Scan for the cell matching the given text and deliver its [X, Y] coordinate at center. 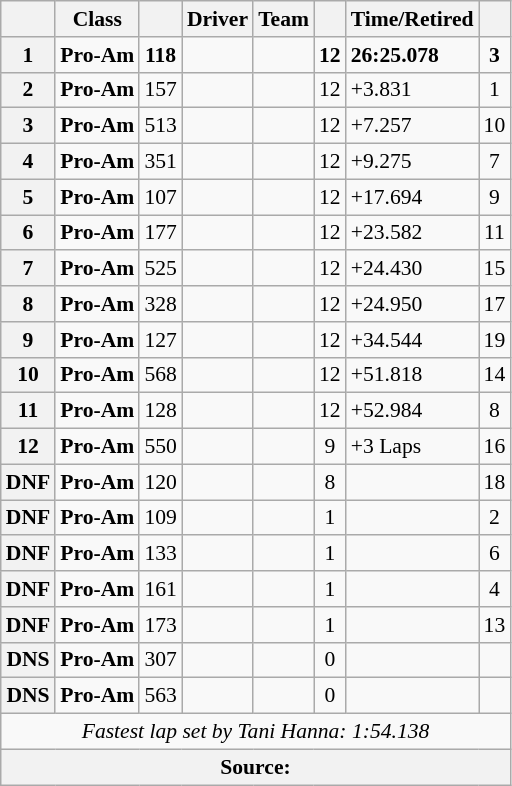
525 [160, 269]
Source: [256, 767]
109 [160, 518]
17 [495, 304]
Class [97, 19]
550 [160, 447]
19 [495, 340]
307 [160, 660]
5 [28, 197]
+3 Laps [412, 447]
328 [160, 304]
127 [160, 340]
+51.818 [412, 375]
513 [160, 126]
+52.984 [412, 411]
+24.430 [412, 269]
+17.694 [412, 197]
13 [495, 625]
351 [160, 162]
118 [160, 55]
Team [284, 19]
563 [160, 696]
120 [160, 482]
128 [160, 411]
+3.831 [412, 90]
+24.950 [412, 304]
107 [160, 197]
568 [160, 375]
26:25.078 [412, 55]
+9.275 [412, 162]
18 [495, 482]
Driver [218, 19]
+7.257 [412, 126]
Fastest lap set by Tani Hanna: 1:54.138 [256, 732]
157 [160, 90]
133 [160, 554]
15 [495, 269]
16 [495, 447]
+23.582 [412, 233]
+34.544 [412, 340]
161 [160, 589]
173 [160, 625]
177 [160, 233]
Time/Retired [412, 19]
14 [495, 375]
